From the cell containing the given text, extract its center point as (x, y) coordinate. 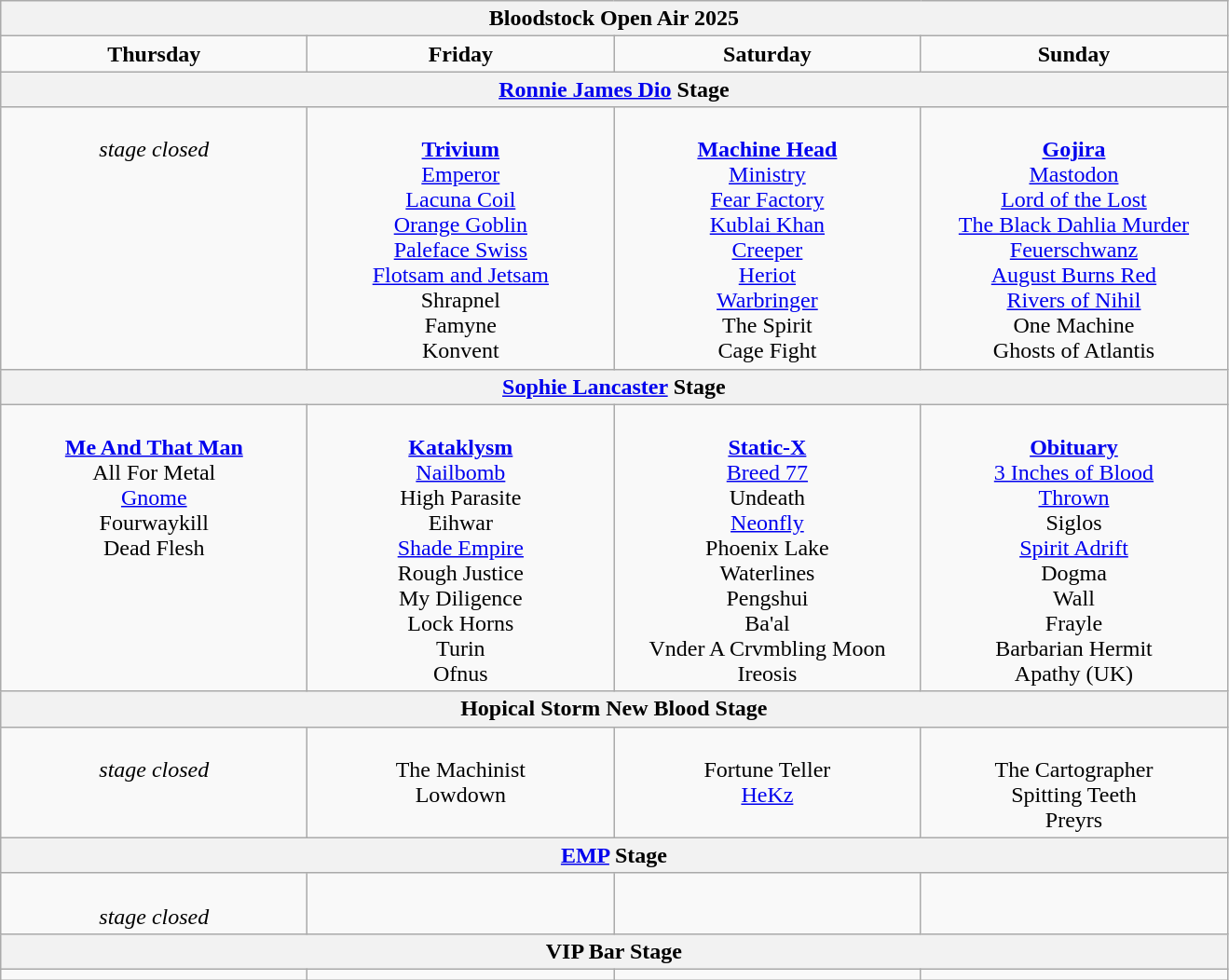
Bloodstock Open Air 2025 (614, 19)
Ronnie James Dio Stage (614, 89)
Sunday (1073, 54)
Thursday (155, 54)
The Cartographer Spitting Teeth Preyrs (1073, 783)
VIP Bar Stage (614, 951)
Trivium Emperor Lacuna Coil Orange Goblin Paleface Swiss Flotsam and Jetsam Shrapnel Famyne Konvent (460, 238)
Me And That Man All For Metal Gnome Fourwaykill Dead Flesh (155, 548)
The Machinist Lowdown (460, 783)
Obituary 3 Inches of Blood Thrown Siglos Spirit Adrift Dogma Wall Frayle Barbarian Hermit Apathy (UK) (1073, 548)
Gojira Mastodon Lord of the Lost The Black Dahlia Murder Feuerschwanz August Burns Red Rivers of Nihil One Machine Ghosts of Atlantis (1073, 238)
Saturday (768, 54)
Fortune Teller HeKz (768, 783)
Friday (460, 54)
Sophie Lancaster Stage (614, 387)
Machine Head Ministry Fear Factory Kublai Khan Creeper Heriot Warbringer The Spirit Cage Fight (768, 238)
Hopical Storm New Blood Stage (614, 709)
Static-X Breed 77 Undeath Neonfly Phoenix Lake Waterlines Pengshui Ba'al Vnder A Crvmbling Moon Ireosis (768, 548)
EMP Stage (614, 855)
Kataklysm Nailbomb High Parasite Eihwar Shade Empire Rough Justice My Diligence Lock Horns Turin Ofnus (460, 548)
